From the cell containing the given text, extract its center point as [X, Y] coordinate. 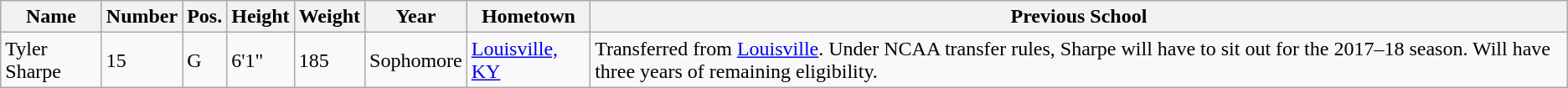
Previous School [1079, 17]
Year [416, 17]
6'1" [260, 60]
Name [52, 17]
Tyler Sharpe [52, 60]
Hometown [528, 17]
G [204, 60]
Weight [329, 17]
Height [260, 17]
Louisville, KY [528, 60]
Pos. [204, 17]
Sophomore [416, 60]
15 [142, 60]
185 [329, 60]
Number [142, 17]
